Detect which cell encompasses the target text, then output its [x, y] center coordinate. 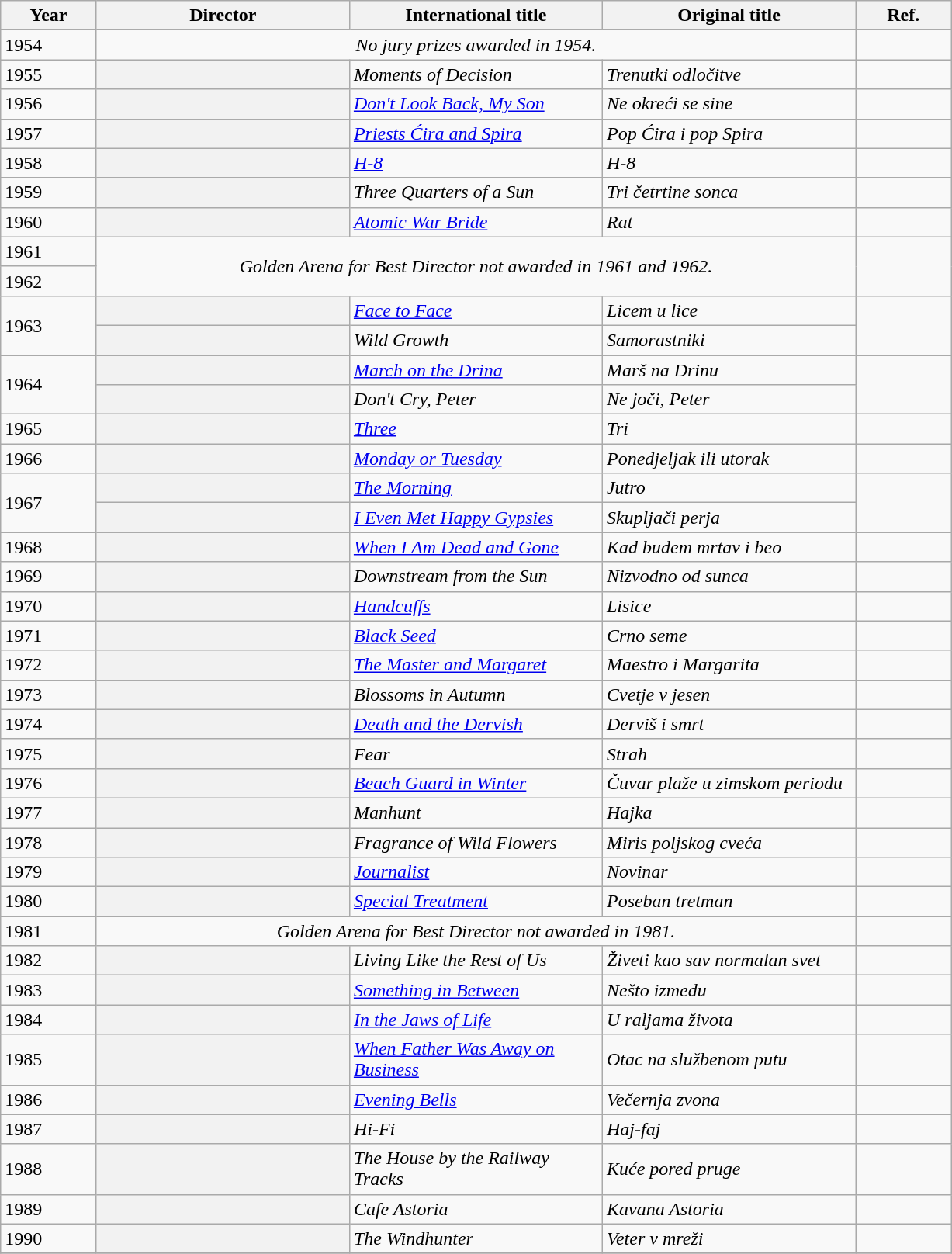
1973 [49, 695]
Samorastniki [729, 340]
Golden Arena for Best Director not awarded in 1961 and 1962. [476, 266]
1979 [49, 872]
When I Am Dead and Gone [476, 547]
Tri četrtine sonca [729, 192]
Fear [476, 753]
Licem u lice [729, 310]
March on the Drina [476, 370]
Manhunt [476, 812]
Golden Arena for Best Director not awarded in 1981. [476, 931]
Tri [729, 429]
Three [476, 429]
1962 [49, 281]
When Father Was Away on Business [476, 1060]
1966 [49, 459]
Year [49, 16]
1983 [49, 990]
1956 [49, 104]
1976 [49, 783]
Handcuffs [476, 606]
The House by the Railway Tracks [476, 1169]
1965 [49, 429]
Face to Face [476, 310]
Poseban tretman [729, 902]
Black Seed [476, 636]
Otac na službenom putu [729, 1060]
The Master and Margaret [476, 665]
1954 [49, 45]
Cafe Astoria [476, 1209]
1961 [49, 251]
1959 [49, 192]
Downstream from the Sun [476, 577]
Director [223, 16]
1974 [49, 724]
Something in Between [476, 990]
Kavana Astoria [729, 1209]
Maestro i Margarita [729, 665]
1977 [49, 812]
Crno seme [729, 636]
1984 [49, 1020]
U raljama života [729, 1020]
Haj-faj [729, 1129]
Večernja zvona [729, 1100]
Three Quarters of a Sun [476, 192]
The Morning [476, 488]
1986 [49, 1100]
Živeti kao sav normalan svet [729, 961]
Death and the Dervish [476, 724]
1988 [49, 1169]
1970 [49, 606]
1963 [49, 325]
Ref. [903, 16]
No jury prizes awarded in 1954. [476, 45]
Jutro [729, 488]
Journalist [476, 872]
Don't Cry, Peter [476, 400]
Fragrance of Wild Flowers [476, 842]
I Even Met Happy Gypsies [476, 518]
Cvetje v jesen [729, 695]
1957 [49, 133]
Rat [729, 222]
1978 [49, 842]
Strah [729, 753]
Special Treatment [476, 902]
Veter v mreži [729, 1238]
1960 [49, 222]
Čuvar plaže u zimskom periodu [729, 783]
Kuće pored pruge [729, 1169]
Nizvodno od sunca [729, 577]
Priests Ćira and Spira [476, 133]
1969 [49, 577]
1971 [49, 636]
1982 [49, 961]
Don't Look Back, My Son [476, 104]
Novinar [729, 872]
Living Like the Rest of Us [476, 961]
Wild Growth [476, 340]
Kad budem mrtav i beo [729, 547]
The Windhunter [476, 1238]
Ponedjeljak ili utorak [729, 459]
Monday or Tuesday [476, 459]
Skupljači perja [729, 518]
1968 [49, 547]
1990 [49, 1238]
Pop Ćira i pop Spira [729, 133]
Ne joči, Peter [729, 400]
Blossoms in Autumn [476, 695]
Hi-Fi [476, 1129]
Miris poljskog cveća [729, 842]
Nešto između [729, 990]
Derviš i smrt [729, 724]
1972 [49, 665]
Beach Guard in Winter [476, 783]
1958 [49, 163]
International title [476, 16]
In the Jaws of Life [476, 1020]
1980 [49, 902]
Trenutki odločitve [729, 74]
Original title [729, 16]
Lisice [729, 606]
1964 [49, 385]
Hajka [729, 812]
1967 [49, 503]
Atomic War Bride [476, 222]
1987 [49, 1129]
Marš na Drinu [729, 370]
1981 [49, 931]
1975 [49, 753]
Evening Bells [476, 1100]
1989 [49, 1209]
1985 [49, 1060]
1955 [49, 74]
Moments of Decision [476, 74]
Ne okreći se sine [729, 104]
